Detect which cell encompasses the target text, then output its [x, y] center coordinate. 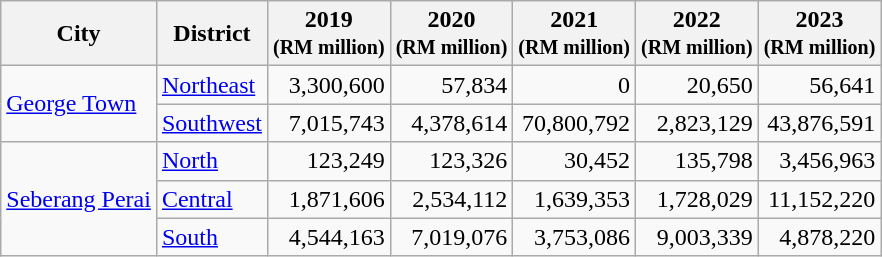
3,300,600 [328, 85]
9,003,339 [698, 237]
Central [212, 199]
56,641 [820, 85]
2020(RM million) [452, 34]
7,015,743 [328, 123]
2023(RM million) [820, 34]
2021(RM million) [574, 34]
2,534,112 [452, 199]
1,728,029 [698, 199]
30,452 [574, 161]
135,798 [698, 161]
43,876,591 [820, 123]
Southwest [212, 123]
Seberang Perai [79, 199]
4,544,163 [328, 237]
1,639,353 [574, 199]
70,800,792 [574, 123]
City [79, 34]
4,378,614 [452, 123]
4,878,220 [820, 237]
7,019,076 [452, 237]
South [212, 237]
1,871,606 [328, 199]
3,753,086 [574, 237]
2022(RM million) [698, 34]
123,249 [328, 161]
George Town [79, 104]
0 [574, 85]
11,152,220 [820, 199]
Northeast [212, 85]
57,834 [452, 85]
3,456,963 [820, 161]
2,823,129 [698, 123]
North [212, 161]
123,326 [452, 161]
District [212, 34]
2019(RM million) [328, 34]
20,650 [698, 85]
